Return [X, Y] of the center of cell containing provided text 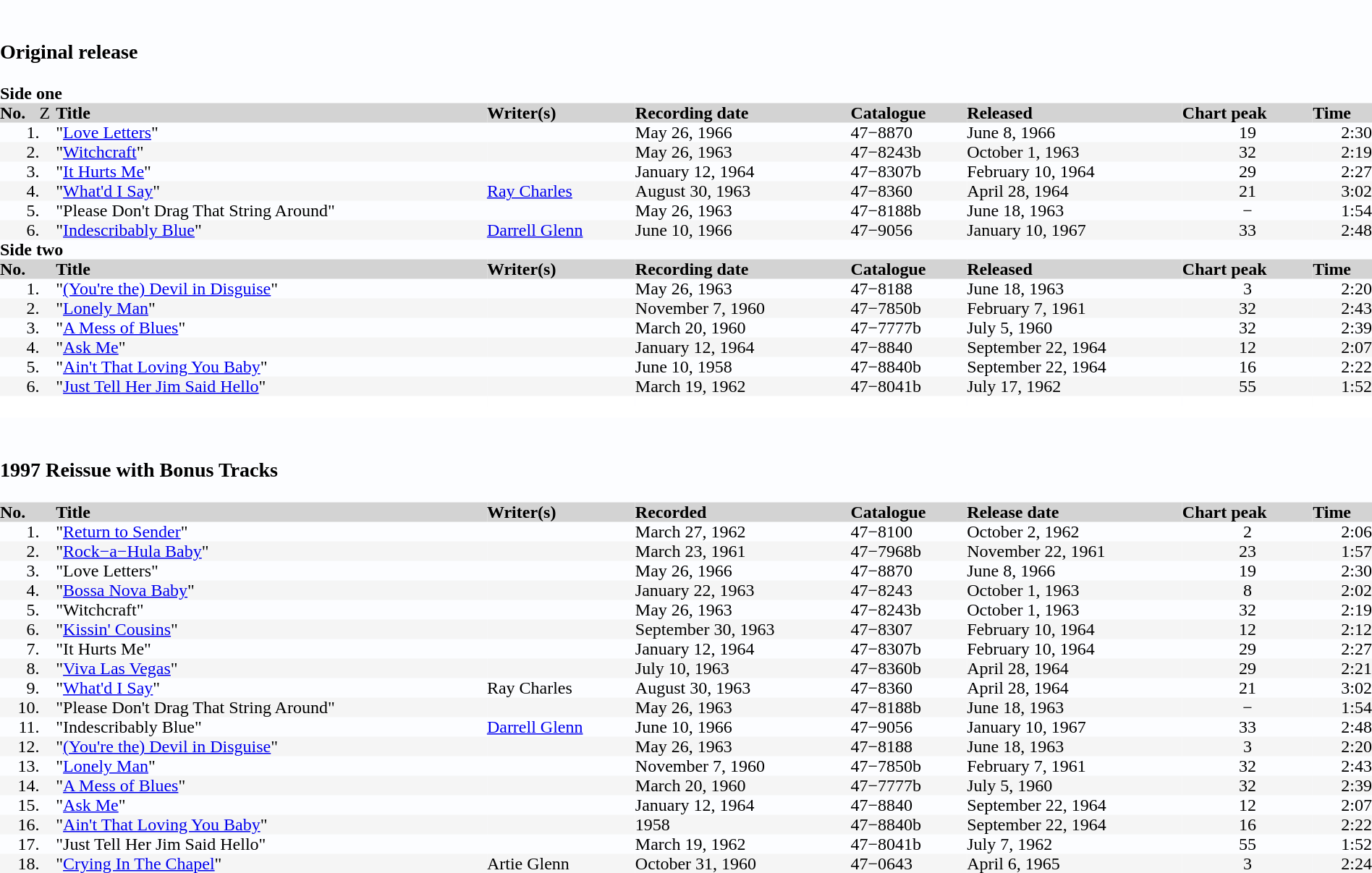
47−8307 [909, 629]
8 [1248, 590]
July 7, 1962 [1075, 843]
47−7968b [909, 551]
October 31, 1960 [743, 864]
47−8360b [909, 668]
15. [20, 804]
13. [20, 765]
2:06 [1342, 531]
"Return to Sender" [271, 531]
18. [20, 864]
July 10, 1963 [743, 668]
Artie Glenn [562, 864]
2:02 [1342, 590]
"Kissin' Cousins" [271, 629]
47−0643 [909, 864]
9. [20, 687]
47−8243 [909, 590]
September 30, 1963 [743, 629]
2:12 [1342, 629]
1:57 [1342, 551]
Side one [686, 94]
July 17, 1962 [1075, 392]
March 27, 1962 [743, 531]
Original release [686, 42]
7. [20, 648]
November 22, 1961 [1075, 551]
Z [48, 113]
14. [20, 785]
2 [1248, 531]
8. [20, 668]
Side two [686, 250]
Recorded [743, 512]
June 10, 1958 [743, 367]
Release date [1075, 512]
October 2, 1962 [1075, 531]
23 [1248, 551]
"Viva Las Vegas" [271, 668]
47−8100 [909, 531]
1958 [743, 825]
"Crying In The Chapel" [271, 864]
10. [20, 707]
"Rock−a−Hula Baby" [271, 551]
1997 Reissue with Bonus Tracks [686, 454]
2:24 [1342, 864]
2:21 [1342, 668]
12. [20, 746]
March 23, 1961 [743, 551]
17. [20, 843]
"Bossa Nova Baby" [271, 590]
January 22, 1963 [743, 590]
16. [20, 825]
April 6, 1965 [1075, 864]
11. [20, 726]
